From the cell containing the given text, extract its center point as (x, y) coordinate. 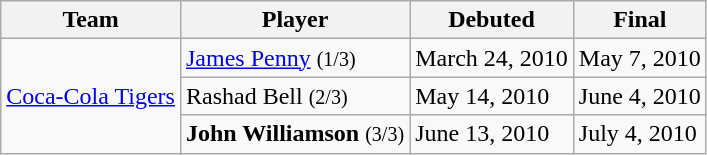
May 7, 2010 (640, 58)
Rashad Bell (2/3) (294, 96)
Team (91, 20)
May 14, 2010 (492, 96)
Final (640, 20)
July 4, 2010 (640, 134)
Coca-Cola Tigers (91, 96)
June 4, 2010 (640, 96)
June 13, 2010 (492, 134)
Debuted (492, 20)
Player (294, 20)
John Williamson (3/3) (294, 134)
James Penny (1/3) (294, 58)
March 24, 2010 (492, 58)
